Locate the cell with the specified text and output its (x, y) center coordinate. 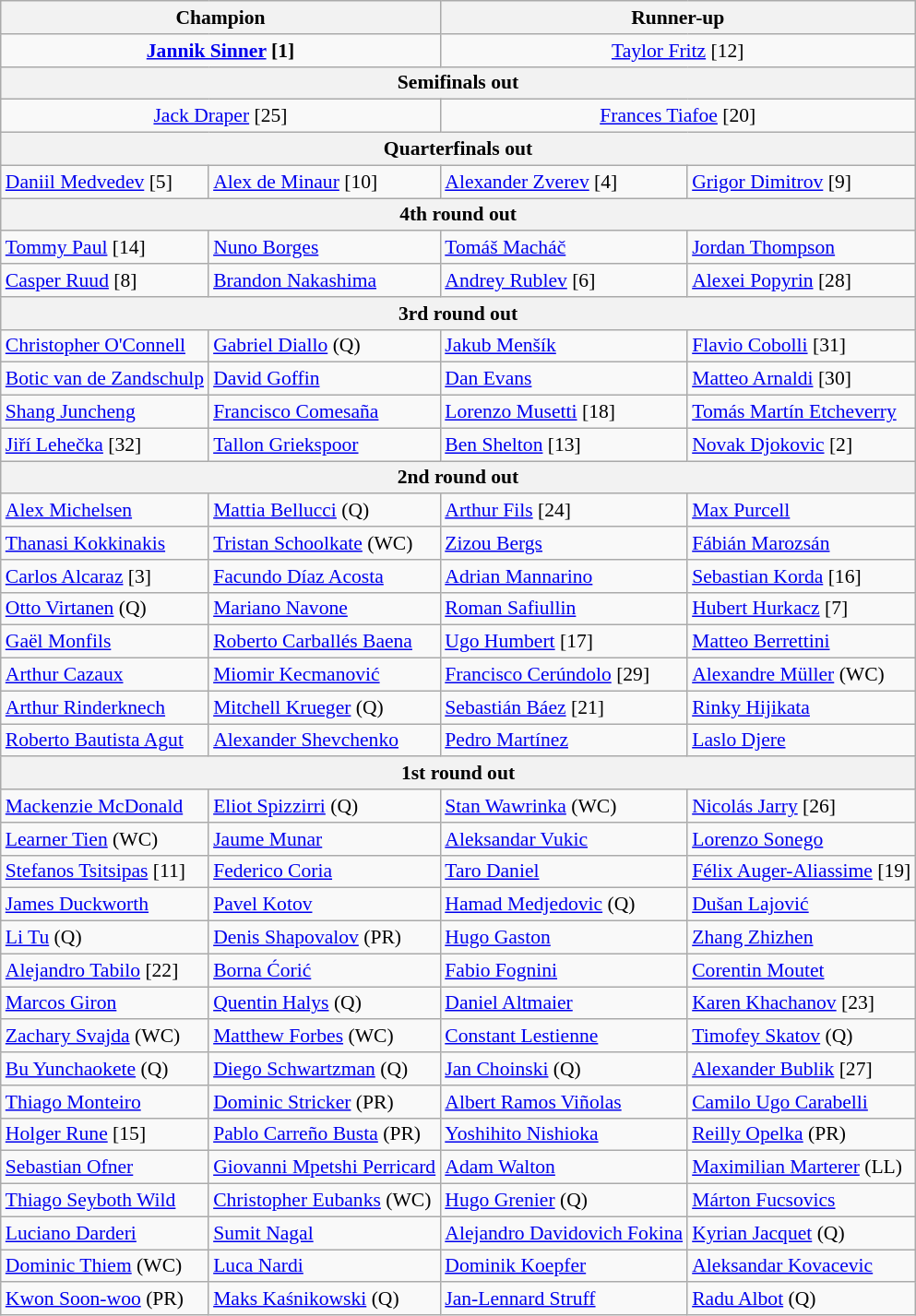
Marcos Giron (105, 1003)
4th round out (458, 215)
Tommy Paul [14] (105, 248)
Pablo Carreño Busta (PR) (325, 1134)
Ugo Humbert [17] (564, 642)
Jiří Lehečka [32] (105, 445)
Bu Yunchaokete (Q) (105, 1069)
Sebastian Korda [16] (801, 576)
Jakub Menšík (564, 346)
Radu Albot (Q) (801, 1299)
Matthew Forbes (WC) (325, 1037)
Gaël Monfils (105, 642)
Eliot Spizzirri (Q) (325, 806)
Matteo Arnaldi [30] (801, 379)
Yoshihito Nishioka (564, 1134)
Quentin Halys (Q) (325, 1003)
Semifinals out (458, 83)
Zhang Zhizhen (801, 938)
Francisco Comesaña (325, 412)
Mariano Navone (325, 609)
Lorenzo Sonego (801, 839)
Constant Lestienne (564, 1037)
Jan Choinski (Q) (564, 1069)
Christopher O'Connell (105, 346)
Daniel Altmaier (564, 1003)
Maks Kaśnikowski (Q) (325, 1299)
Alexei Popyrin [28] (801, 280)
Andrey Rublev [6] (564, 280)
Timofey Skatov (Q) (801, 1037)
Borna Ćorić (325, 970)
Karen Khachanov [23] (801, 1003)
Alejandro Davidovich Fokina (564, 1233)
Champion (220, 18)
Dan Evans (564, 379)
Alejandro Tabilo [22] (105, 970)
Dominik Koepfer (564, 1266)
Miomir Kecmanović (325, 675)
1st round out (458, 774)
Runner-up (677, 18)
Tallon Griekspoor (325, 445)
Taro Daniel (564, 871)
Thanasi Kokkinakis (105, 543)
Fábián Marozsán (801, 543)
Roberto Bautista Agut (105, 741)
Fabio Fognini (564, 970)
Zachary Svajda (WC) (105, 1037)
Adam Walton (564, 1168)
Hamad Medjedovic (Q) (564, 905)
Roberto Carballés Baena (325, 642)
Diego Schwartzman (Q) (325, 1069)
Jack Draper [25] (220, 116)
Camilo Ugo Carabelli (801, 1102)
Sebastian Ofner (105, 1168)
Carlos Alcaraz [3] (105, 576)
Denis Shapovalov (PR) (325, 938)
Márton Fucsovics (801, 1201)
Adrian Mannarino (564, 576)
Dominic Thiem (WC) (105, 1266)
Federico Coria (325, 871)
Lorenzo Musetti [18] (564, 412)
Tomás Martín Etcheverry (801, 412)
Pavel Kotov (325, 905)
Reilly Opelka (PR) (801, 1134)
Roman Safiullin (564, 609)
Dominic Stricker (PR) (325, 1102)
3rd round out (458, 314)
James Duckworth (105, 905)
Alex Michelsen (105, 511)
Mattia Bellucci (Q) (325, 511)
Hugo Grenier (Q) (564, 1201)
Zizou Bergs (564, 543)
Holger Rune [15] (105, 1134)
Alexander Bublik [27] (801, 1069)
Kyrian Jacquet (Q) (801, 1233)
Facundo Díaz Acosta (325, 576)
2nd round out (458, 478)
Giovanni Mpetshi Perricard (325, 1168)
Jannik Sinner [1] (220, 51)
Tomáš Macháč (564, 248)
Arthur Fils [24] (564, 511)
Alex de Minaur [10] (325, 182)
Flavio Cobolli [31] (801, 346)
Mitchell Krueger (Q) (325, 707)
Taylor Fritz [12] (677, 51)
Li Tu (Q) (105, 938)
Hugo Gaston (564, 938)
Albert Ramos Viñolas (564, 1102)
Brandon Nakashima (325, 280)
Dušan Lajović (801, 905)
Alexander Shevchenko (325, 741)
Maximilian Marterer (LL) (801, 1168)
Félix Auger-Aliassime [19] (801, 871)
Quarterfinals out (458, 149)
Casper Ruud [8] (105, 280)
Arthur Cazaux (105, 675)
Jordan Thompson (801, 248)
Botic van de Zandschulp (105, 379)
Thiago Seyboth Wild (105, 1201)
Stefanos Tsitsipas [11] (105, 871)
Stan Wawrinka (WC) (564, 806)
Gabriel Diallo (Q) (325, 346)
Kwon Soon-woo (PR) (105, 1299)
Frances Tiafoe [20] (677, 116)
Corentin Moutet (801, 970)
Christopher Eubanks (WC) (325, 1201)
Sumit Nagal (325, 1233)
Jan-Lennard Struff (564, 1299)
Laslo Djere (801, 741)
Nuno Borges (325, 248)
Shang Juncheng (105, 412)
Learner Tien (WC) (105, 839)
Otto Virtanen (Q) (105, 609)
Luciano Darderi (105, 1233)
Luca Nardi (325, 1266)
Grigor Dimitrov [9] (801, 182)
Tristan Schoolkate (WC) (325, 543)
Aleksandar Vukic (564, 839)
Thiago Monteiro (105, 1102)
Ben Shelton [13] (564, 445)
Francisco Cerúndolo [29] (564, 675)
Hubert Hurkacz [7] (801, 609)
Matteo Berrettini (801, 642)
Jaume Munar (325, 839)
Nicolás Jarry [26] (801, 806)
Daniil Medvedev [5] (105, 182)
David Goffin (325, 379)
Aleksandar Kovacevic (801, 1266)
Rinky Hijikata (801, 707)
Mackenzie McDonald (105, 806)
Sebastián Báez [21] (564, 707)
Pedro Martínez (564, 741)
Alexander Zverev [4] (564, 182)
Alexandre Müller (WC) (801, 675)
Max Purcell (801, 511)
Arthur Rinderknech (105, 707)
Novak Djokovic [2] (801, 445)
